For the text-containing cell, return its midpoint in [X, Y] coordinate format. 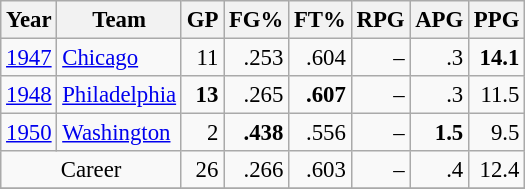
11 [202, 58]
1.5 [440, 133]
APG [440, 20]
FG% [256, 20]
GP [202, 20]
.604 [320, 58]
.4 [440, 170]
1950 [29, 133]
1948 [29, 95]
.556 [320, 133]
11.5 [497, 95]
Team [119, 20]
.253 [256, 58]
9.5 [497, 133]
13 [202, 95]
.265 [256, 95]
Philadelphia [119, 95]
.438 [256, 133]
Washington [119, 133]
RPG [380, 20]
FT% [320, 20]
Year [29, 20]
26 [202, 170]
2 [202, 133]
14.1 [497, 58]
Chicago [119, 58]
1947 [29, 58]
Career [92, 170]
.266 [256, 170]
.603 [320, 170]
PPG [497, 20]
.607 [320, 95]
12.4 [497, 170]
